Detect which cell encompasses the target text, then output its [X, Y] center coordinate. 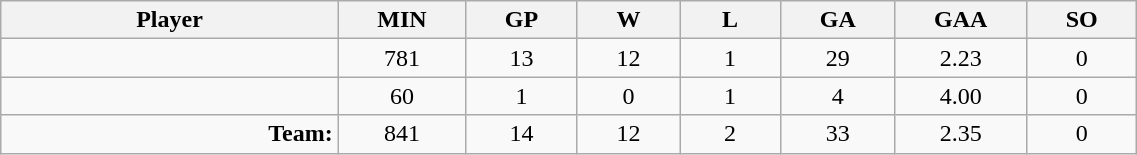
GAA [961, 20]
GP [522, 20]
4 [838, 96]
W [628, 20]
MIN [402, 20]
2 [730, 134]
841 [402, 134]
Player [170, 20]
GA [838, 20]
2.35 [961, 134]
781 [402, 58]
29 [838, 58]
14 [522, 134]
33 [838, 134]
4.00 [961, 96]
2.23 [961, 58]
13 [522, 58]
60 [402, 96]
SO [1081, 20]
L [730, 20]
Team: [170, 134]
